Locate the cell with the specified text and output its (x, y) center coordinate. 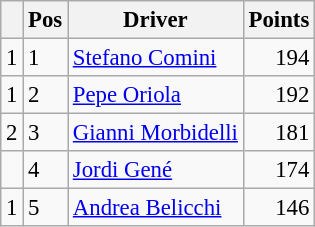
146 (278, 208)
Gianni Morbidelli (156, 133)
Points (278, 20)
174 (278, 170)
192 (278, 95)
Jordi Gené (156, 170)
Pos (46, 20)
Pepe Oriola (156, 95)
5 (46, 208)
3 (46, 133)
Andrea Belicchi (156, 208)
194 (278, 58)
181 (278, 133)
Stefano Comini (156, 58)
Driver (156, 20)
4 (46, 170)
